Find where the given text appears and provide that cell's center as (X, Y) coordinate. 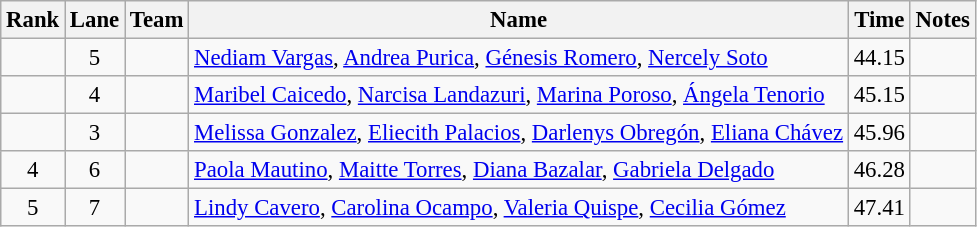
44.15 (879, 58)
Team (157, 20)
Nediam Vargas, Andrea Purica, Génesis Romero, Nercely Soto (519, 58)
Lane (95, 20)
Maribel Caicedo, Narcisa Landazuri, Marina Poroso, Ángela Tenorio (519, 95)
7 (95, 208)
46.28 (879, 170)
Lindy Cavero, Carolina Ocampo, Valeria Quispe, Cecilia Gómez (519, 208)
Paola Mautino, Maitte Torres, Diana Bazalar, Gabriela Delgado (519, 170)
3 (95, 133)
Rank (33, 20)
45.96 (879, 133)
Notes (942, 20)
45.15 (879, 95)
6 (95, 170)
47.41 (879, 208)
Name (519, 20)
Melissa Gonzalez, Eliecith Palacios, Darlenys Obregón, Eliana Chávez (519, 133)
Time (879, 20)
